Capture the cell that displays the provided text and extract its [X, Y] central coordinate. 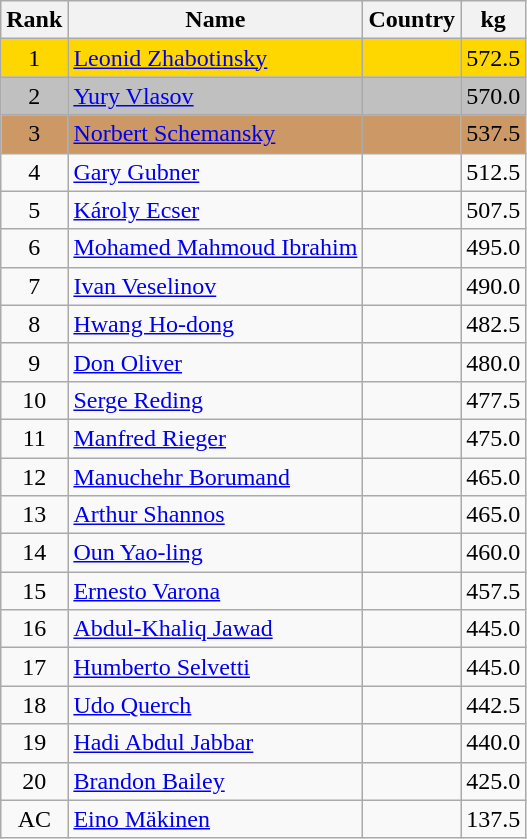
2 [34, 96]
18 [34, 705]
Hadi Abdul Jabbar [216, 743]
7 [34, 286]
1 [34, 58]
Rank [34, 20]
Name [216, 20]
Don Oliver [216, 362]
460.0 [494, 553]
Károly Ecser [216, 210]
Hwang Ho-dong [216, 324]
5 [34, 210]
572.5 [494, 58]
Eino Mäkinen [216, 819]
Norbert Schemansky [216, 134]
537.5 [494, 134]
AC [34, 819]
Ivan Veselinov [216, 286]
512.5 [494, 172]
16 [34, 629]
495.0 [494, 248]
507.5 [494, 210]
10 [34, 400]
440.0 [494, 743]
kg [494, 20]
425.0 [494, 781]
Udo Querch [216, 705]
Serge Reding [216, 400]
12 [34, 477]
Oun Yao-ling [216, 553]
457.5 [494, 591]
442.5 [494, 705]
570.0 [494, 96]
477.5 [494, 400]
480.0 [494, 362]
Arthur Shannos [216, 515]
6 [34, 248]
137.5 [494, 819]
14 [34, 553]
490.0 [494, 286]
13 [34, 515]
9 [34, 362]
Manfred Rieger [216, 438]
19 [34, 743]
Manuchehr Borumand [216, 477]
17 [34, 667]
Leonid Zhabotinsky [216, 58]
20 [34, 781]
8 [34, 324]
Country [412, 20]
Mohamed Mahmoud Ibrahim [216, 248]
Gary Gubner [216, 172]
11 [34, 438]
Humberto Selvetti [216, 667]
475.0 [494, 438]
Ernesto Varona [216, 591]
Yury Vlasov [216, 96]
15 [34, 591]
4 [34, 172]
482.5 [494, 324]
Abdul-Khaliq Jawad [216, 629]
3 [34, 134]
Brandon Bailey [216, 781]
